Detect which cell encompasses the target text, then output its [x, y] center coordinate. 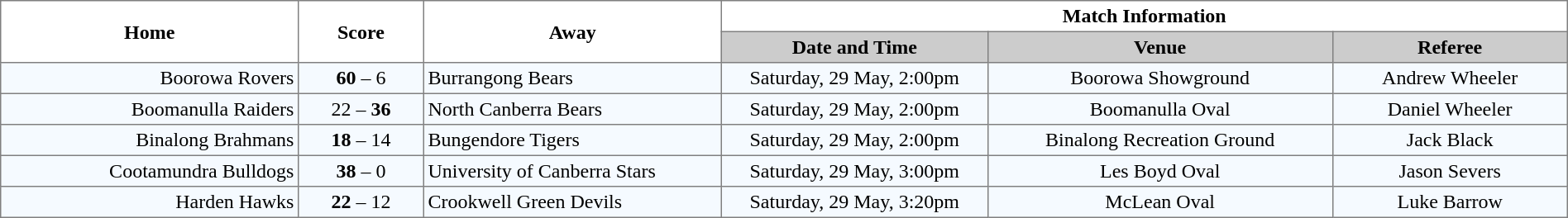
Saturday, 29 May, 3:00pm [854, 171]
Binalong Brahmans [150, 140]
Match Information [1145, 17]
Home [150, 31]
22 – 12 [361, 202]
Jack Black [1450, 140]
Les Boyd Oval [1159, 171]
Score [361, 31]
18 – 14 [361, 140]
Daniel Wheeler [1450, 109]
Venue [1159, 47]
McLean Oval [1159, 202]
Cootamundra Bulldogs [150, 171]
University of Canberra Stars [572, 171]
Harden Hawks [150, 202]
Crookwell Green Devils [572, 202]
Burrangong Bears [572, 78]
North Canberra Bears [572, 109]
Boorowa Rovers [150, 78]
Luke Barrow [1450, 202]
Boomanulla Oval [1159, 109]
Referee [1450, 47]
38 – 0 [361, 171]
Binalong Recreation Ground [1159, 140]
Away [572, 31]
Jason Severs [1450, 171]
Date and Time [854, 47]
60 – 6 [361, 78]
Bungendore Tigers [572, 140]
22 – 36 [361, 109]
Saturday, 29 May, 3:20pm [854, 202]
Boorowa Showground [1159, 78]
Boomanulla Raiders [150, 109]
Andrew Wheeler [1450, 78]
